Provide the [x, y] coordinate of the cell's center where the given text is located.  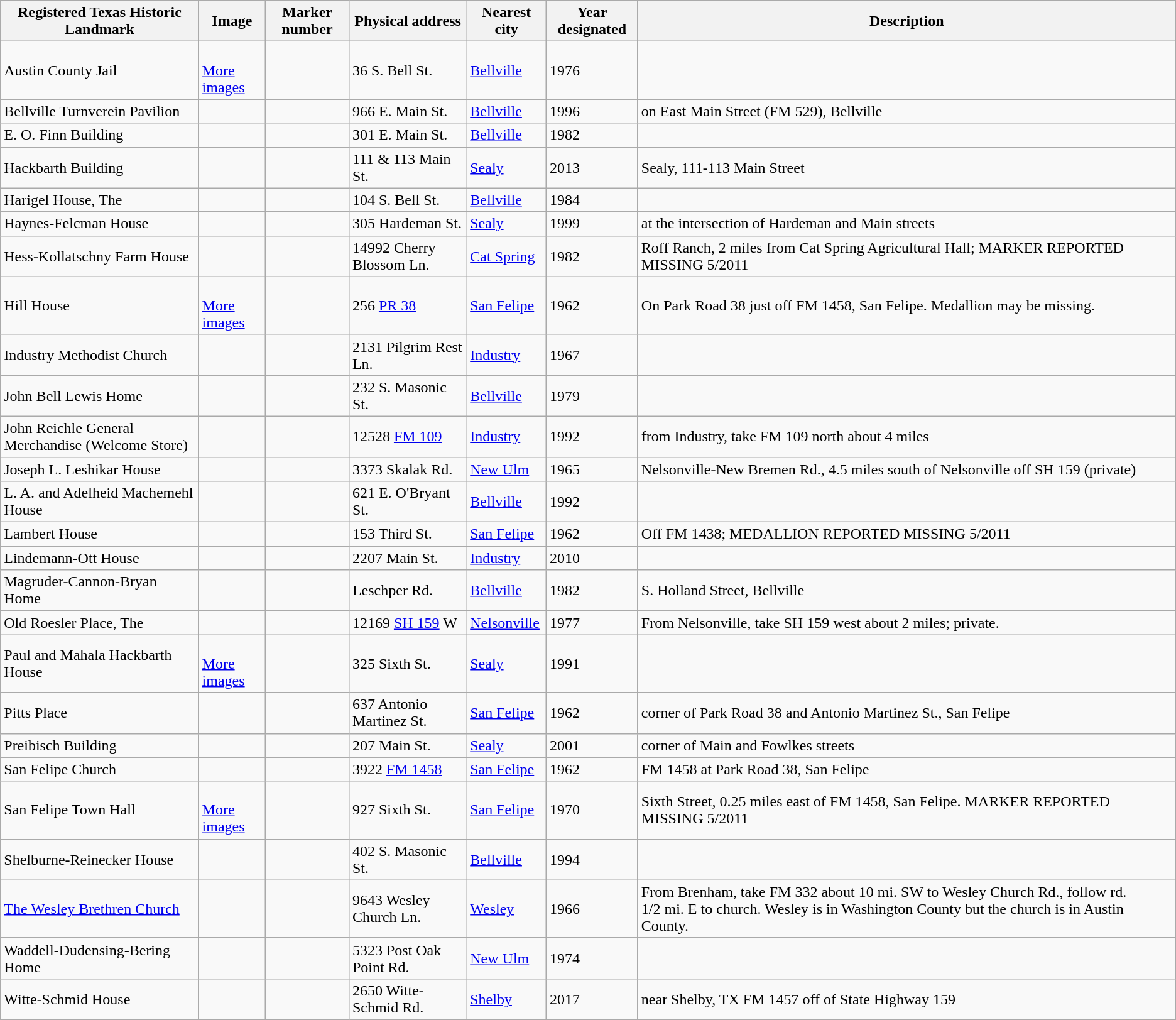
Year designated [592, 21]
153 Third St. [407, 534]
Preibisch Building [99, 745]
9643 Wesley Church Ln. [407, 909]
Lindemann-Ott House [99, 558]
12528 FM 109 [407, 436]
Marker number [308, 21]
232 S. Masonic St. [407, 396]
1974 [592, 958]
2017 [592, 999]
111 & 113 Main St. [407, 167]
Off FM 1438; MEDALLION REPORTED MISSING 5/2011 [906, 534]
Lambert House [99, 534]
5323 Post Oak Point Rd. [407, 958]
On Park Road 38 just off FM 1458, San Felipe. Medallion may be missing. [906, 305]
FM 1458 at Park Road 38, San Felipe [906, 769]
Shelburne-Reinecker House [99, 860]
Shelby [506, 999]
Sixth Street, 0.25 miles east of FM 1458, San Felipe. MARKER REPORTED MISSING 5/2011 [906, 810]
301 E. Main St. [407, 135]
2013 [592, 167]
corner of Main and Fowlkes streets [906, 745]
2207 Main St. [407, 558]
14992 Cherry Blossom Ln. [407, 256]
927 Sixth St. [407, 810]
Roff Ranch, 2 miles from Cat Spring Agricultural Hall; MARKER REPORTED MISSING 5/2011 [906, 256]
From Nelsonville, take SH 159 west about 2 miles; private. [906, 623]
1991 [592, 664]
Paul and Mahala Hackbarth House [99, 664]
at the intersection of Hardeman and Main streets [906, 224]
1994 [592, 860]
Nelsonville-New Bremen Rd., 4.5 miles south of Nelsonville off SH 159 (private) [906, 469]
3922 FM 1458 [407, 769]
1976 [592, 70]
Industry Methodist Church [99, 354]
Witte-Schmid House [99, 999]
402 S. Masonic St. [407, 860]
104 S. Bell St. [407, 200]
621 E. O'Bryant St. [407, 502]
2650 Witte-Schmid Rd. [407, 999]
Pitts Place [99, 713]
966 E. Main St. [407, 111]
Haynes-Felcman House [99, 224]
1984 [592, 200]
corner of Park Road 38 and Antonio Martinez St., San Felipe [906, 713]
Magruder-Cannon-Bryan Home [99, 591]
John Reichle General Merchandise (Welcome Store) [99, 436]
1977 [592, 623]
1965 [592, 469]
12169 SH 159 W [407, 623]
Joseph L. Leshikar House [99, 469]
2010 [592, 558]
S. Holland Street, Bellville [906, 591]
256 PR 38 [407, 305]
Nearest city [506, 21]
1967 [592, 354]
1966 [592, 909]
Harigel House, The [99, 200]
36 S. Bell St. [407, 70]
Image [232, 21]
Hill House [99, 305]
San Felipe Town Hall [99, 810]
1970 [592, 810]
305 Hardeman St. [407, 224]
Nelsonville [506, 623]
207 Main St. [407, 745]
3373 Skalak Rd. [407, 469]
Description [906, 21]
on East Main Street (FM 529), Bellville [906, 111]
Cat Spring [506, 256]
Sealy, 111-113 Main Street [906, 167]
L. A. and Adelheid Machemehl House [99, 502]
San Felipe Church [99, 769]
2001 [592, 745]
The Wesley Brethren Church [99, 909]
Waddell-Dudensing-Bering Home [99, 958]
from Industry, take FM 109 north about 4 miles [906, 436]
1979 [592, 396]
2131 Pilgrim Rest Ln. [407, 354]
1999 [592, 224]
E. O. Finn Building [99, 135]
Wesley [506, 909]
Leschper Rd. [407, 591]
Old Roesler Place, The [99, 623]
325 Sixth St. [407, 664]
Austin County Jail [99, 70]
Physical address [407, 21]
637 Antonio Martinez St. [407, 713]
Hess-Kollatschny Farm House [99, 256]
Registered Texas Historic Landmark [99, 21]
Hackbarth Building [99, 167]
John Bell Lewis Home [99, 396]
1996 [592, 111]
near Shelby, TX FM 1457 off of State Highway 159 [906, 999]
Bellville Turnverein Pavilion [99, 111]
